Scan for the cell matching the given text and deliver its (X, Y) coordinate at center. 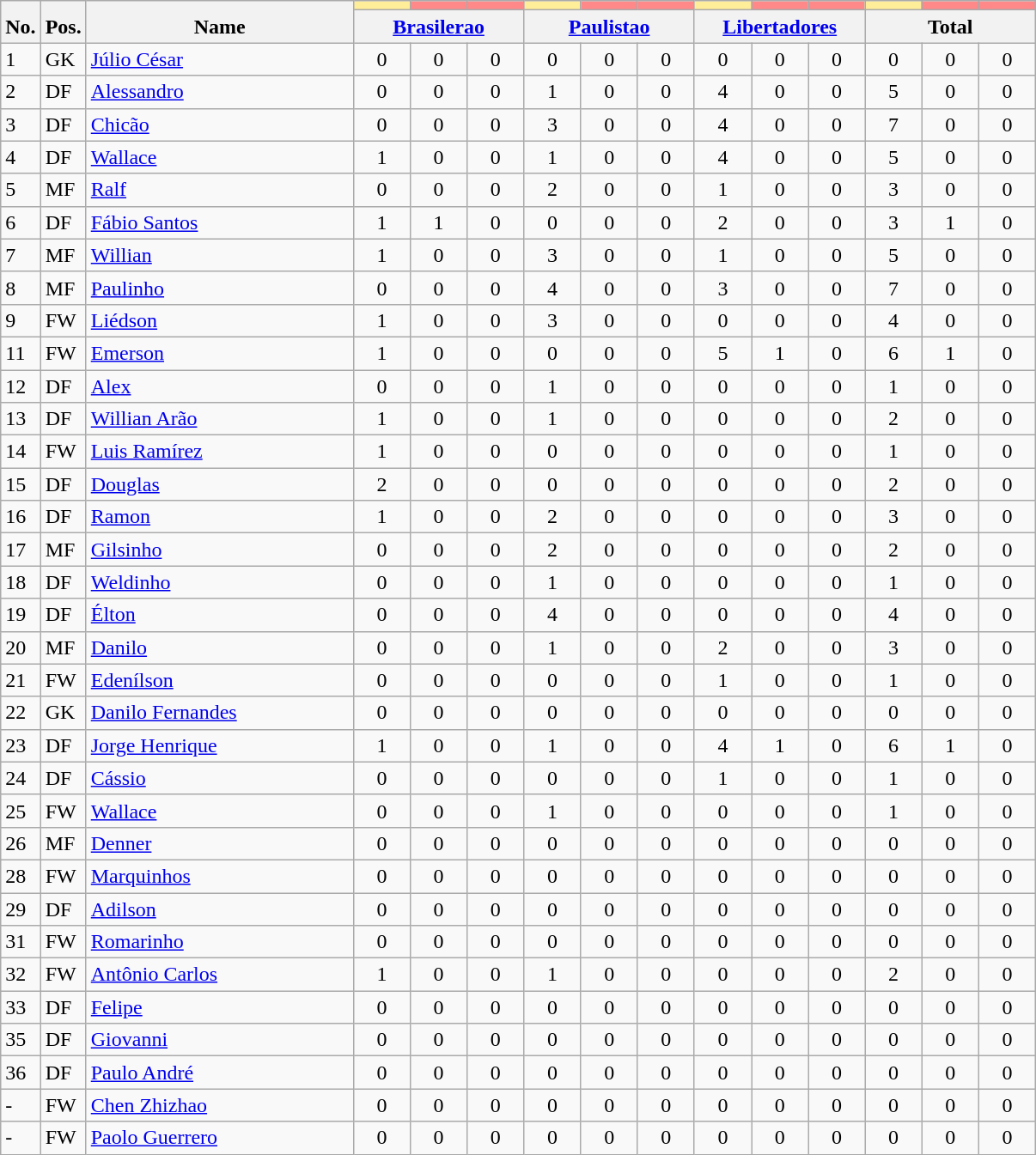
20 (21, 647)
14 (21, 452)
No. (21, 22)
Élton (220, 615)
25 (21, 811)
32 (21, 975)
11 (21, 353)
28 (21, 876)
Alessandro (220, 92)
Marquinhos (220, 876)
Gilsinho (220, 550)
Chicão (220, 125)
Name (220, 22)
Edenílson (220, 680)
Paolo Guerrero (220, 1138)
Giovanni (220, 1040)
Júlio César (220, 59)
Willian (220, 255)
17 (21, 550)
23 (21, 745)
9 (21, 320)
Emerson (220, 353)
Ramon (220, 517)
Denner (220, 843)
Antônio Carlos (220, 975)
15 (21, 484)
Chen Zhizhao (220, 1105)
13 (21, 419)
Paulo André (220, 1073)
Luis Ramírez (220, 452)
18 (21, 582)
35 (21, 1040)
Libertadores (780, 27)
Adilson (220, 909)
29 (21, 909)
36 (21, 1073)
Alex (220, 386)
Danilo Fernandes (220, 713)
Ralf (220, 190)
31 (21, 942)
12 (21, 386)
Cássio (220, 778)
Romarinho (220, 942)
Weldinho (220, 582)
Pos. (64, 22)
24 (21, 778)
Paulinho (220, 288)
Douglas (220, 484)
21 (21, 680)
16 (21, 517)
22 (21, 713)
Danilo (220, 647)
26 (21, 843)
Fábio Santos (220, 222)
8 (21, 288)
Brasilerao (438, 27)
Total (950, 27)
Liédson (220, 320)
Paulistao (610, 27)
33 (21, 1007)
Willian Arão (220, 419)
Felipe (220, 1007)
Jorge Henrique (220, 745)
19 (21, 615)
